Provide the (x, y) coordinate of the cell's center where the given text is located.  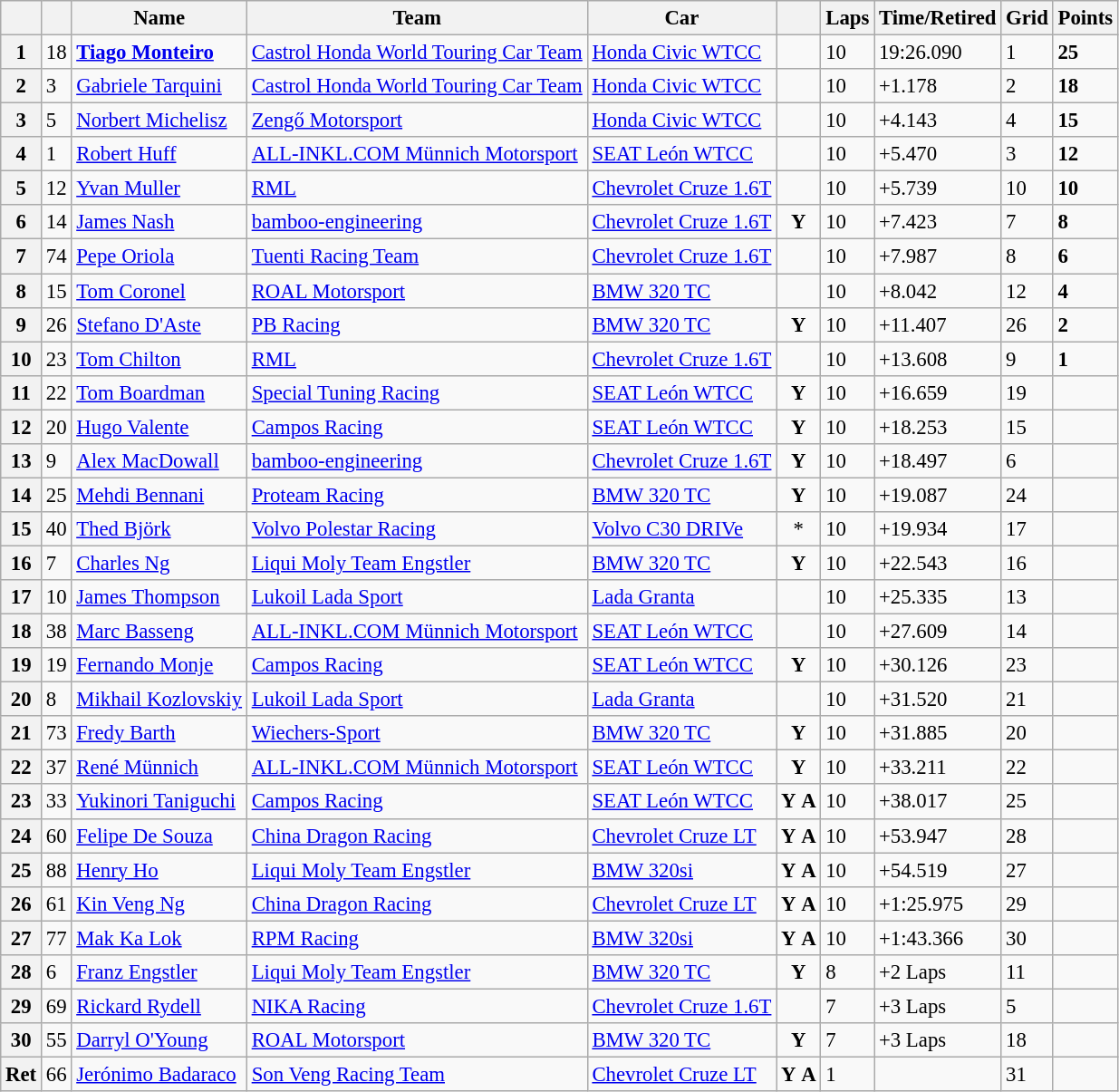
Gabriele Tarquini (159, 86)
Norbert Michelisz (159, 121)
Yukinori Taniguchi (159, 802)
+16.659 (938, 392)
Hugo Valente (159, 427)
Zengő Motorsport (417, 121)
James Nash (159, 222)
Marc Basseng (159, 632)
Wiechers-Sport (417, 733)
Fernando Monje (159, 665)
+31.885 (938, 733)
+53.947 (938, 836)
74 (56, 256)
Ret (22, 1074)
+2 Laps (938, 972)
Tom Boardman (159, 392)
+11.407 (938, 324)
Son Veng Racing Team (417, 1074)
RPM Racing (417, 938)
Time/Retired (938, 18)
19:26.090 (938, 53)
+19.087 (938, 495)
Grid (1027, 18)
60 (56, 836)
+22.543 (938, 563)
+1:43.366 (938, 938)
66 (56, 1074)
Tuenti Racing Team (417, 256)
Fredy Barth (159, 733)
33 (56, 802)
Volvo C30 DRIVe (681, 529)
Thed Björk (159, 529)
Franz Engstler (159, 972)
Pepe Oriola (159, 256)
88 (56, 870)
+31.520 (938, 700)
+18.253 (938, 427)
Tom Chilton (159, 359)
61 (56, 904)
55 (56, 1040)
Rickard Rydell (159, 1006)
Yvan Muller (159, 188)
+1:25.975 (938, 904)
Team (417, 18)
PB Racing (417, 324)
+19.934 (938, 529)
37 (56, 768)
+1.178 (938, 86)
Volvo Polestar Racing (417, 529)
73 (56, 733)
38 (56, 632)
* (799, 529)
Name (159, 18)
+8.042 (938, 291)
René Münnich (159, 768)
Charles Ng (159, 563)
+30.126 (938, 665)
Mehdi Bennani (159, 495)
40 (56, 529)
69 (56, 1006)
Car (681, 18)
Alex MacDowall (159, 461)
+27.609 (938, 632)
+18.497 (938, 461)
Henry Ho (159, 870)
Special Tuning Racing (417, 392)
+5.739 (938, 188)
Points (1085, 18)
Robert Huff (159, 154)
+7.987 (938, 256)
Tiago Monteiro (159, 53)
77 (56, 938)
+38.017 (938, 802)
+4.143 (938, 121)
Proteam Racing (417, 495)
Mak Ka Lok (159, 938)
James Thompson (159, 597)
Darryl O'Young (159, 1040)
Mikhail Kozlovskiy (159, 700)
31 (1027, 1074)
NIKA Racing (417, 1006)
+13.608 (938, 359)
+54.519 (938, 870)
Tom Coronel (159, 291)
Jerónimo Badaraco (159, 1074)
+7.423 (938, 222)
Kin Veng Ng (159, 904)
Stefano D'Aste (159, 324)
Felipe De Souza (159, 836)
Laps (848, 18)
+25.335 (938, 597)
+5.470 (938, 154)
+33.211 (938, 768)
